Identify which cell holds the provided text, then report its [x, y] central coordinate. 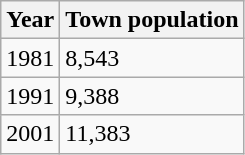
1991 [30, 96]
8,543 [152, 58]
Town population [152, 20]
9,388 [152, 96]
2001 [30, 134]
1981 [30, 58]
Year [30, 20]
11,383 [152, 134]
